From the cell containing the given text, extract its center point as [x, y] coordinate. 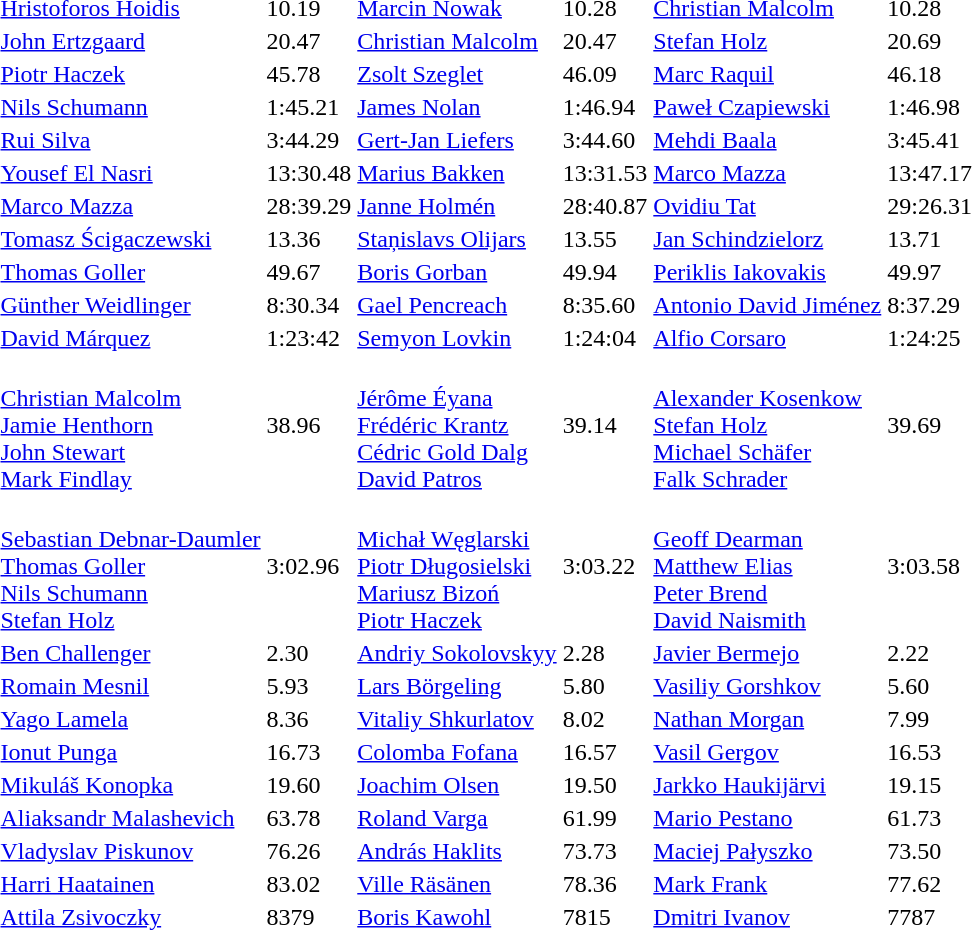
Mehdi Baala [768, 140]
5.80 [605, 686]
13:31.53 [605, 173]
Jan Schindzielorz [768, 239]
Zsolt Szeglet [457, 74]
Antonio David Jiménez [768, 305]
5.93 [309, 686]
Periklis Iakovakis [768, 272]
Vasiliy Gorshkov [768, 686]
38.96 [309, 425]
78.36 [605, 884]
Janne Holmén [457, 206]
Paweł Czapiewski [768, 107]
Marco Mazza [768, 173]
András Haklits [457, 851]
13.55 [605, 239]
Christian Malcolm [457, 41]
Andriy Sokolovskyy [457, 653]
1:23:42 [309, 338]
16.73 [309, 752]
28:40.87 [605, 206]
16.57 [605, 752]
1:24:04 [605, 338]
Javier Bermejo [768, 653]
Marius Bakken [457, 173]
Ovidiu Tat [768, 206]
Michał WęglarskiPiotr DługosielskiMariusz BizońPiotr Haczek [457, 566]
Colomba Fofana [457, 752]
Semyon Lovkin [457, 338]
Ville Räsänen [457, 884]
61.99 [605, 818]
13.36 [309, 239]
8.02 [605, 719]
13:30.48 [309, 173]
1:46.94 [605, 107]
Roland Varga [457, 818]
Marc Raquil [768, 74]
Joachim Olsen [457, 785]
Vasil Gergov [768, 752]
2.28 [605, 653]
Gael Pencreach [457, 305]
45.78 [309, 74]
Alexander KosenkowStefan HolzMichael Schäfer Falk Schrader [768, 425]
Jérôme ÉyanaFrédéric Krantz Cédric Gold DalgDavid Patros [457, 425]
Gert-Jan Liefers [457, 140]
Geoff DearmanMatthew EliasPeter BrendDavid Naismith [768, 566]
Stefan Holz [768, 41]
Alfio Corsaro [768, 338]
8:30.34 [309, 305]
Mark Frank [768, 884]
76.26 [309, 851]
46.09 [605, 74]
83.02 [309, 884]
19.60 [309, 785]
Mario Pestano [768, 818]
3:44.29 [309, 140]
Maciej Pałyszko [768, 851]
39.14 [605, 425]
Staņislavs Olijars [457, 239]
James Nolan [457, 107]
3:44.60 [605, 140]
49.67 [309, 272]
Boris Gorban [457, 272]
2.30 [309, 653]
28:39.29 [309, 206]
3:02.96 [309, 566]
Nathan Morgan [768, 719]
Lars Börgeling [457, 686]
1:45.21 [309, 107]
63.78 [309, 818]
3:03.22 [605, 566]
Vitaliy Shkurlatov [457, 719]
Jarkko Haukijärvi [768, 785]
49.94 [605, 272]
8:35.60 [605, 305]
73.73 [605, 851]
19.50 [605, 785]
8.36 [309, 719]
